Determine the [X, Y] coordinate at the center of the cell enclosing the given text.  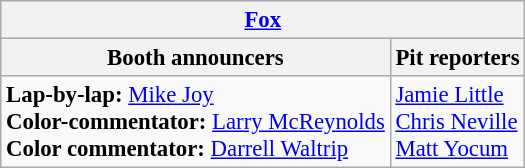
Booth announcers [196, 58]
Fox [263, 20]
Jamie LittleChris NevilleMatt Yocum [458, 122]
Pit reporters [458, 58]
Lap-by-lap: Mike JoyColor-commentator: Larry McReynoldsColor commentator: Darrell Waltrip [196, 122]
